From the cell containing the given text, extract its center point as (X, Y) coordinate. 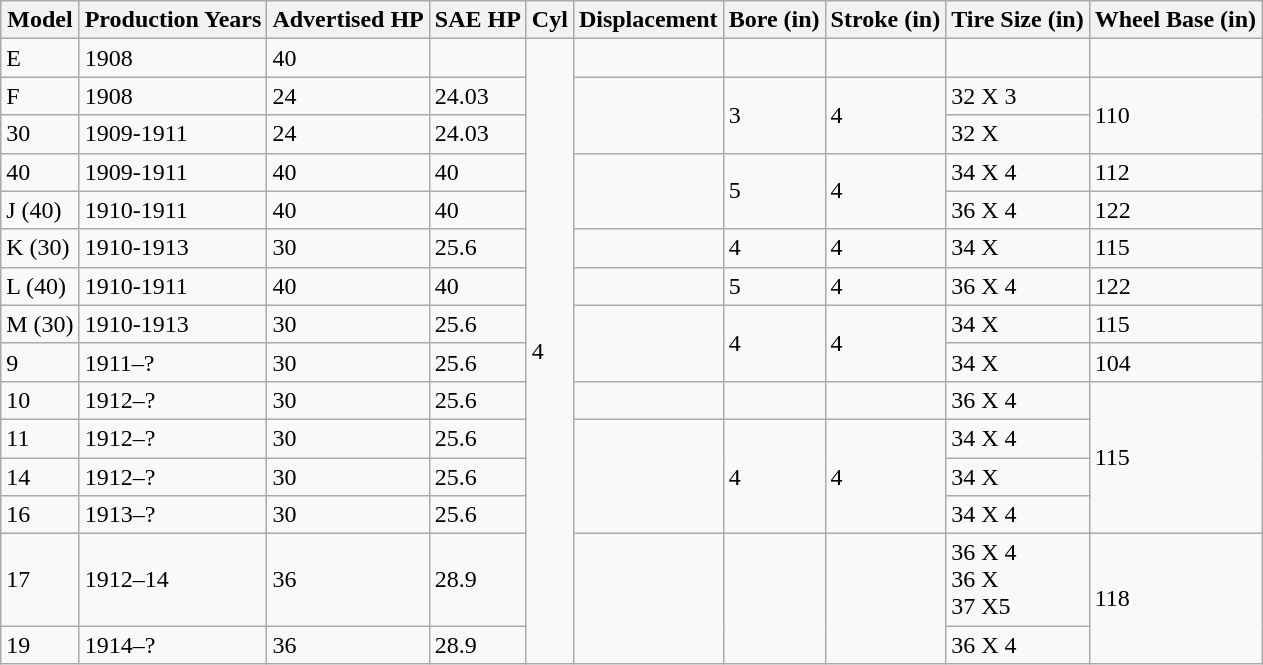
L (40) (40, 286)
10 (40, 400)
11 (40, 438)
19 (40, 645)
F (40, 96)
14 (40, 477)
E (40, 58)
Production Years (173, 20)
J (40) (40, 210)
SAE HP (478, 20)
Displacement (648, 20)
104 (1175, 362)
M (30) (40, 324)
112 (1175, 172)
K (30) (40, 248)
36 X 436 X 37 X5 (1018, 580)
1913–? (173, 515)
Cyl (550, 20)
110 (1175, 115)
16 (40, 515)
Advertised HP (348, 20)
118 (1175, 599)
3 (774, 115)
1911–? (173, 362)
32 X 3 (1018, 96)
Bore (in) (774, 20)
1914–? (173, 645)
Model (40, 20)
9 (40, 362)
17 (40, 580)
32 X (1018, 134)
Wheel Base (in) (1175, 20)
Stroke (in) (886, 20)
1912–14 (173, 580)
Tire Size (in) (1018, 20)
